From the cell containing the given text, extract its center point as (x, y) coordinate. 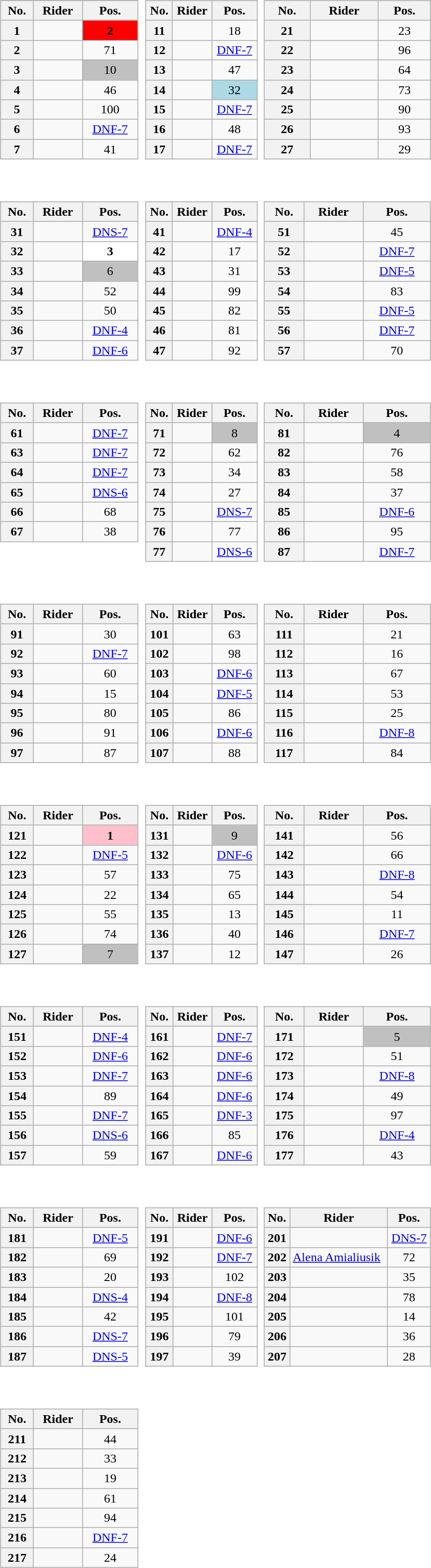
141 (284, 835)
117 (284, 753)
18 (234, 30)
154 (17, 1095)
211 (17, 1439)
153 (17, 1076)
62 (234, 452)
132 (159, 855)
124 (17, 895)
122 (17, 855)
No. Rider Pos. 131 9 132 DNF-6 133 75 134 65 135 13 136 40 137 12 (203, 878)
89 (110, 1095)
181 (17, 1237)
10 (110, 70)
197 (159, 1356)
144 (284, 895)
114 (284, 693)
99 (234, 291)
107 (159, 753)
213 (17, 1478)
131 (159, 835)
69 (110, 1257)
20 (110, 1277)
105 (159, 713)
98 (234, 654)
126 (17, 934)
No. Rider Pos. 41 DNF-4 42 17 43 31 44 99 45 82 46 81 47 92 (203, 274)
111 (284, 634)
58 (397, 472)
151 (17, 1036)
123 (17, 874)
171 (284, 1036)
40 (234, 934)
125 (17, 914)
104 (159, 693)
Alena Amialiusik (338, 1257)
146 (284, 934)
30 (110, 634)
167 (159, 1155)
39 (234, 1356)
191 (159, 1237)
155 (17, 1116)
185 (17, 1317)
183 (17, 1277)
162 (159, 1056)
214 (17, 1498)
134 (159, 895)
163 (159, 1076)
152 (17, 1056)
174 (284, 1095)
137 (159, 954)
165 (159, 1116)
38 (110, 532)
59 (110, 1155)
No. Rider Pos. 191 DNF-6 192 DNF-7 193 102 194 DNF-8 195 101 196 79 197 39 (203, 1280)
202 (277, 1257)
28 (409, 1356)
49 (397, 1095)
79 (234, 1337)
90 (404, 110)
207 (277, 1356)
133 (159, 874)
147 (284, 954)
143 (284, 874)
103 (159, 673)
50 (110, 311)
135 (159, 914)
206 (277, 1337)
100 (110, 110)
157 (17, 1155)
145 (284, 914)
201 (277, 1237)
29 (404, 149)
No. Rider Pos. 101 63 102 98 103 DNF-6 104 DNF-5 105 86 106 DNF-6 107 88 (203, 676)
187 (17, 1356)
136 (159, 934)
177 (284, 1155)
68 (110, 512)
No. Rider Pos. 161 DNF-7 162 DNF-6 163 DNF-6 164 DNF-6 165 DNF-3 166 85 167 DNF-6 (203, 1079)
9 (234, 835)
70 (397, 350)
8 (234, 433)
106 (159, 733)
127 (17, 954)
60 (110, 673)
186 (17, 1337)
142 (284, 855)
DNS-4 (110, 1297)
156 (17, 1135)
113 (284, 673)
175 (284, 1116)
116 (284, 733)
203 (277, 1277)
48 (234, 129)
194 (159, 1297)
112 (284, 654)
184 (17, 1297)
176 (284, 1135)
19 (110, 1478)
195 (159, 1317)
DNS-5 (110, 1356)
DNF-3 (234, 1116)
166 (159, 1135)
204 (277, 1297)
192 (159, 1257)
No. Rider Pos. 71 8 72 62 73 34 74 27 75 DNS-7 76 77 77 DNS-6 (203, 475)
115 (284, 713)
78 (409, 1297)
216 (17, 1538)
172 (284, 1056)
212 (17, 1458)
80 (110, 713)
173 (284, 1076)
205 (277, 1317)
196 (159, 1337)
215 (17, 1518)
193 (159, 1277)
182 (17, 1257)
161 (159, 1036)
88 (234, 753)
164 (159, 1095)
217 (17, 1558)
121 (17, 835)
